Identify which cell holds the provided text, then report its [x, y] central coordinate. 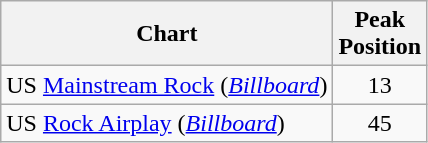
US Rock Airplay (Billboard) [167, 123]
13 [380, 85]
45 [380, 123]
Chart [167, 34]
PeakPosition [380, 34]
US Mainstream Rock (Billboard) [167, 85]
